Determine the (x, y) coordinate at the center of the cell enclosing the given text.  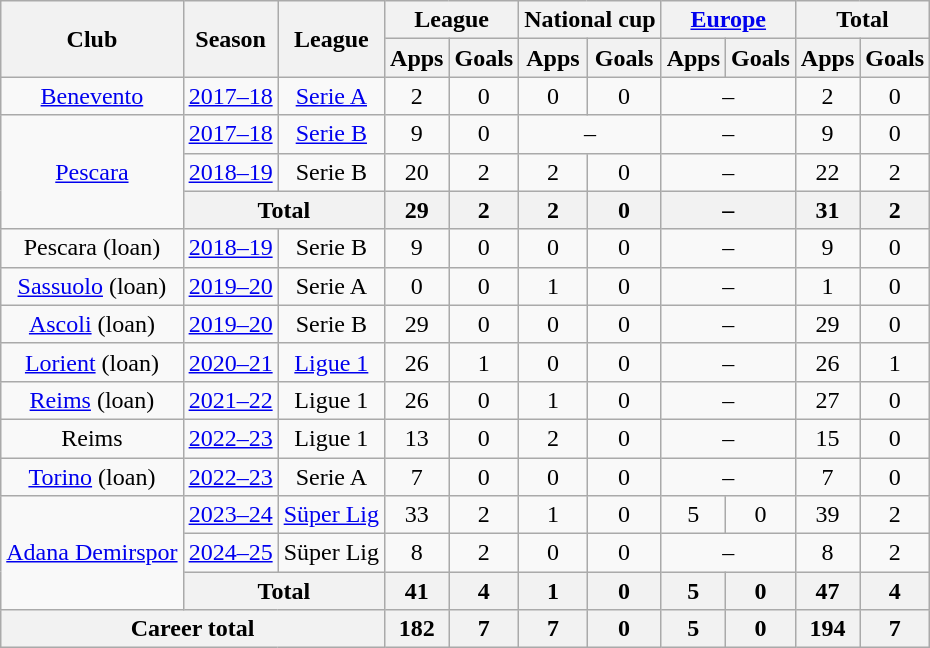
31 (827, 210)
Ascoli (loan) (92, 324)
Career total (193, 629)
Sassuolo (loan) (92, 286)
41 (417, 591)
182 (417, 629)
National cup (590, 20)
2020–21 (230, 362)
2023–24 (230, 515)
Torino (loan) (92, 477)
Club (92, 39)
15 (827, 438)
Reims (loan) (92, 400)
47 (827, 591)
2024–25 (230, 553)
Season (230, 39)
22 (827, 172)
Benevento (92, 96)
20 (417, 172)
194 (827, 629)
Pescara (loan) (92, 248)
Adana Demirspor (92, 553)
13 (417, 438)
Pescara (92, 172)
Europe (728, 20)
39 (827, 515)
2021–22 (230, 400)
Lorient (loan) (92, 362)
33 (417, 515)
27 (827, 400)
Reims (92, 438)
